Scan for the cell matching the given text and deliver its (x, y) coordinate at center. 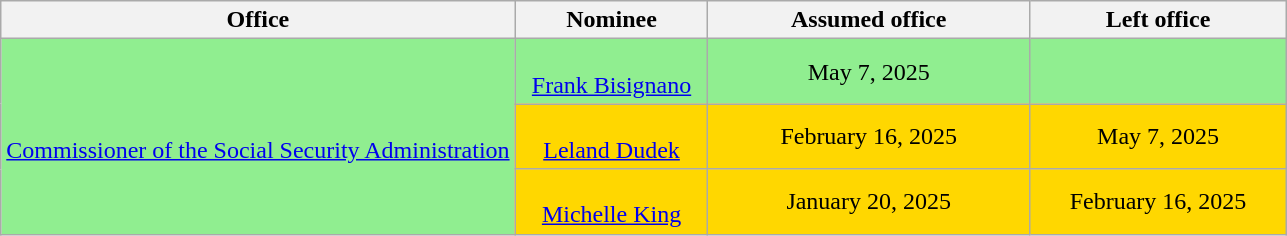
Michelle King (612, 202)
January 20, 2025 (868, 202)
Commissioner of the Social Security Administration (258, 136)
Frank Bisignano (612, 72)
Left office (1158, 20)
Nominee (612, 20)
Office (258, 20)
Leland Dudek (612, 136)
Assumed office (868, 20)
